Search for the cell housing the specified text and yield its [x, y] center coordinate. 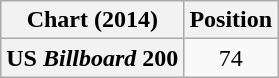
Position [231, 20]
Chart (2014) [92, 20]
US Billboard 200 [92, 58]
74 [231, 58]
